Find where the given text appears and provide that cell's center as (x, y) coordinate. 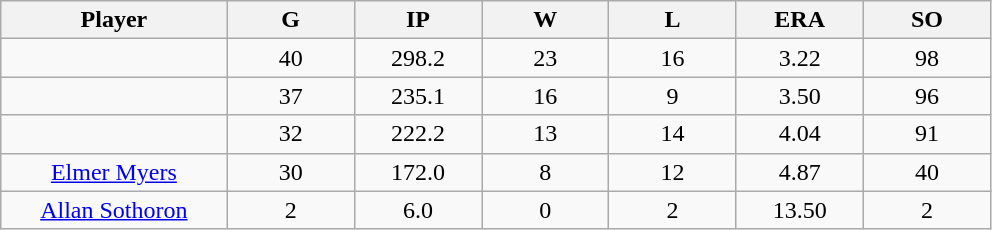
G (290, 20)
Player (114, 20)
3.22 (800, 58)
L (672, 20)
91 (926, 134)
4.87 (800, 172)
30 (290, 172)
6.0 (418, 210)
ERA (800, 20)
9 (672, 96)
W (546, 20)
4.04 (800, 134)
3.50 (800, 96)
13 (546, 134)
13.50 (800, 210)
14 (672, 134)
222.2 (418, 134)
Elmer Myers (114, 172)
0 (546, 210)
SO (926, 20)
235.1 (418, 96)
172.0 (418, 172)
8 (546, 172)
23 (546, 58)
298.2 (418, 58)
37 (290, 96)
12 (672, 172)
IP (418, 20)
32 (290, 134)
96 (926, 96)
98 (926, 58)
Allan Sothoron (114, 210)
